Pinpoint the cell where the given text exists, returning its (X, Y) midpoint coordinate. 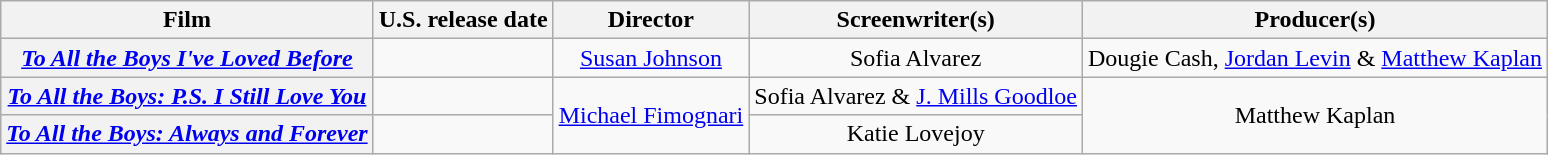
Sofia Alvarez (916, 58)
To All the Boys: P.S. I Still Love You (187, 96)
Michael Fimognari (651, 115)
U.S. release date (463, 20)
Screenwriter(s) (916, 20)
Sofia Alvarez & J. Mills Goodloe (916, 96)
To All the Boys I've Loved Before (187, 58)
Dougie Cash, Jordan Levin & Matthew Kaplan (1316, 58)
Producer(s) (1316, 20)
Katie Lovejoy (916, 134)
Film (187, 20)
Susan Johnson (651, 58)
Matthew Kaplan (1316, 115)
To All the Boys: Always and Forever (187, 134)
Director (651, 20)
